For the text-containing cell, return its midpoint in [X, Y] coordinate format. 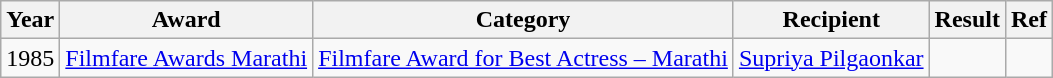
Result [967, 20]
Recipient [831, 20]
Year [30, 20]
1985 [30, 58]
Filmfare Award for Best Actress – Marathi [524, 58]
Supriya Pilgaonkar [831, 58]
Filmfare Awards Marathi [186, 58]
Category [524, 20]
Award [186, 20]
Ref [1028, 20]
